Provide the [x, y] coordinate of the cell's center where the given text is located.  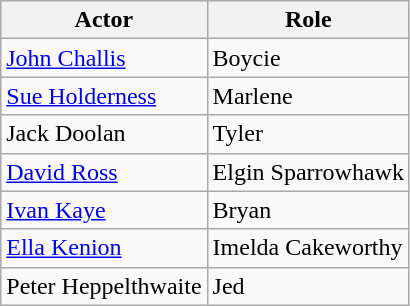
Bryan [308, 210]
Tyler [308, 134]
Role [308, 20]
Boycie [308, 58]
Ivan Kaye [104, 210]
Jed [308, 286]
Sue Holderness [104, 96]
Peter Heppelthwaite [104, 286]
Actor [104, 20]
David Ross [104, 172]
Elgin Sparrowhawk [308, 172]
John Challis [104, 58]
Marlene [308, 96]
Imelda Cakeworthy [308, 248]
Jack Doolan [104, 134]
Ella Kenion [104, 248]
